From the cell containing the given text, extract its center point as (X, Y) coordinate. 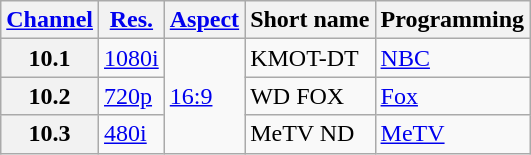
10.3 (50, 134)
Aspect (204, 20)
NBC (452, 58)
720p (132, 96)
480i (132, 134)
Programming (452, 20)
WD FOX (310, 96)
1080i (132, 58)
MeTV ND (310, 134)
Res. (132, 20)
Channel (50, 20)
KMOT-DT (310, 58)
MeTV (452, 134)
10.1 (50, 58)
Short name (310, 20)
Fox (452, 96)
10.2 (50, 96)
16:9 (204, 96)
